Pinpoint the cell where the given text exists, returning its (X, Y) midpoint coordinate. 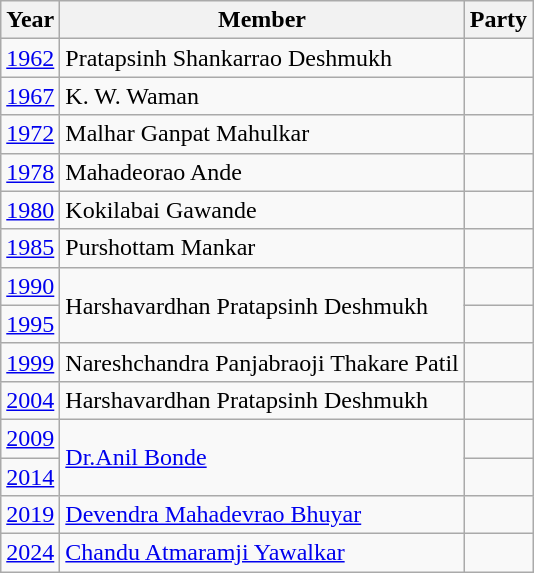
1972 (30, 134)
2009 (30, 438)
1995 (30, 324)
Pratapsinh Shankarrao Deshmukh (262, 58)
Year (30, 20)
Malhar Ganpat Mahulkar (262, 134)
Devendra Mahadevrao Bhuyar (262, 515)
Party (498, 20)
1985 (30, 248)
Nareshchandra Panjabraoji Thakare Patil (262, 362)
2024 (30, 553)
Dr.Anil Bonde (262, 457)
1980 (30, 210)
Member (262, 20)
1967 (30, 96)
1999 (30, 362)
Purshottam Mankar (262, 248)
2004 (30, 400)
1962 (30, 58)
Mahadeorao Ande (262, 172)
2014 (30, 477)
2019 (30, 515)
K. W. Waman (262, 96)
1978 (30, 172)
Chandu Atmaramji Yawalkar (262, 553)
1990 (30, 286)
Kokilabai Gawande (262, 210)
